Return the [x, y] coordinate for the center point of the cell that contains the specified text.  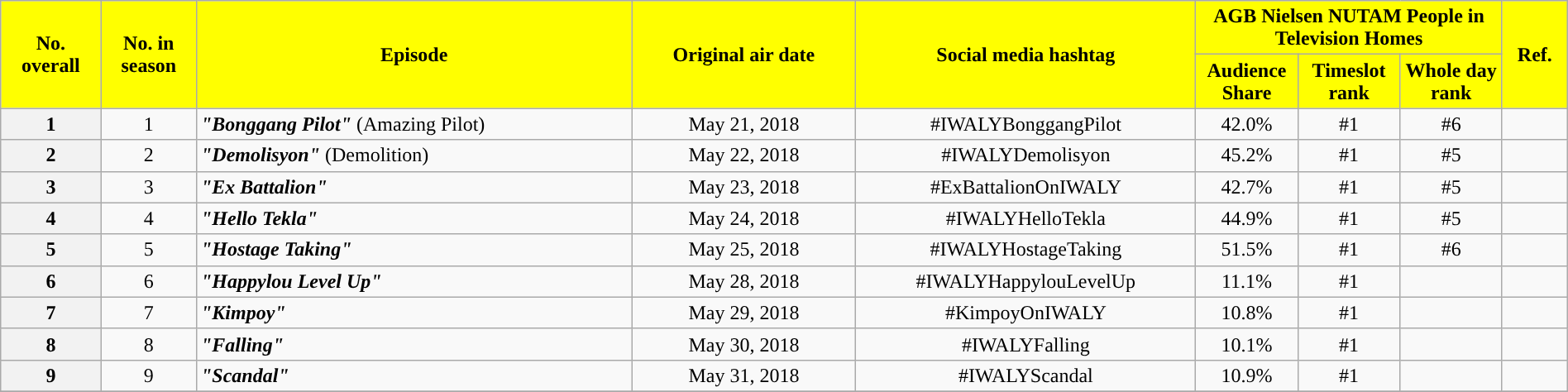
No. inseason [149, 55]
May 30, 2018 [744, 344]
"Hello Tekla" [414, 218]
10.8% [1247, 313]
#IWALYHappylouLevelUp [1025, 281]
42.0% [1247, 124]
"Scandal" [414, 375]
#KimpoyOnIWALY [1025, 313]
10.1% [1247, 344]
May 21, 2018 [744, 124]
May 25, 2018 [744, 250]
Original air date [744, 55]
51.5% [1247, 250]
11.1% [1247, 281]
"Bonggang Pilot" (Amazing Pilot) [414, 124]
"Ex Battalion" [414, 187]
May 22, 2018 [744, 155]
May 31, 2018 [744, 375]
#IWALYScandal [1025, 375]
May 24, 2018 [744, 218]
No.overall [51, 55]
Whole dayrank [1451, 81]
Timeslotrank [1349, 81]
#IWALYBonggangPilot [1025, 124]
Episode [414, 55]
45.2% [1247, 155]
"Hostage Taking" [414, 250]
Social media hashtag [1025, 55]
#IWALYHostageTaking [1025, 250]
42.7% [1247, 187]
#ExBattalionOnIWALY [1025, 187]
"Falling" [414, 344]
#IWALYDemolisyon [1025, 155]
May 23, 2018 [744, 187]
Ref. [1535, 55]
Audience Share [1247, 81]
May 29, 2018 [744, 313]
44.9% [1247, 218]
10.9% [1247, 375]
AGB Nielsen NUTAM People in Television Homes [1350, 28]
"Happylou Level Up" [414, 281]
#IWALYFalling [1025, 344]
May 28, 2018 [744, 281]
"Kimpoy" [414, 313]
#IWALYHelloTekla [1025, 218]
"Demolisyon" (Demolition) [414, 155]
